From the cell containing the given text, extract its center point as [x, y] coordinate. 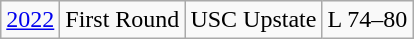
First Round [122, 20]
L 74–80 [368, 20]
USC Upstate [254, 20]
2022 [30, 20]
